Extract the [x, y] coordinate from the center of the cell holding the provided text.  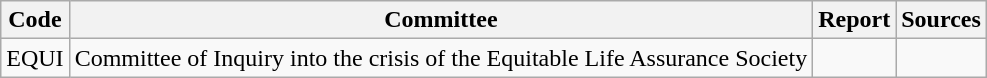
Code [35, 20]
EQUI [35, 58]
Committee of Inquiry into the crisis of the Equitable Life Assurance Society [441, 58]
Report [854, 20]
Sources [942, 20]
Committee [441, 20]
